Locate the cell with the specified text and output its (x, y) center coordinate. 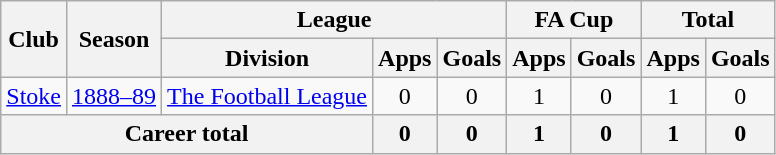
Career total (187, 134)
The Football League (268, 96)
League (334, 20)
Division (268, 58)
Club (34, 39)
Stoke (34, 96)
FA Cup (574, 20)
1888–89 (114, 96)
Total (708, 20)
Season (114, 39)
